Output the [x, y] coordinate of the center of the cell containing the given text.  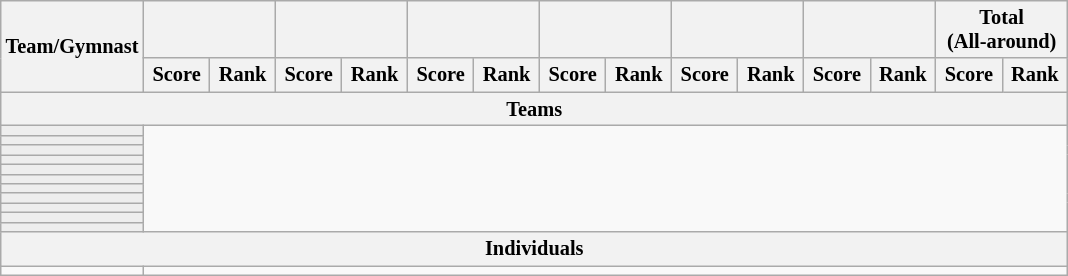
Individuals [534, 249]
Teams [534, 109]
Total(All-around) [1002, 29]
Team/Gymnast [72, 46]
